From the cell containing the given text, extract its center point as (X, Y) coordinate. 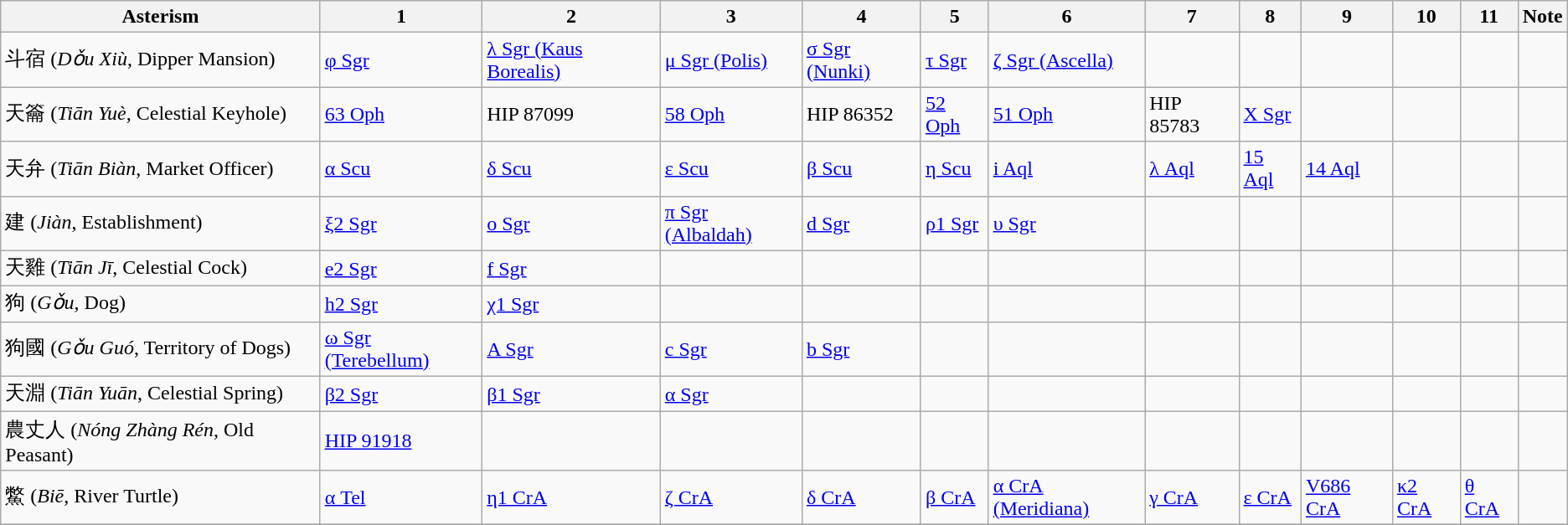
6 (1067, 17)
鱉 (Biē, River Turtle) (161, 497)
14 Aql (1347, 169)
51 Oph (1067, 114)
i Aql (1067, 169)
天弁 (Tiān Biàn, Market Officer) (161, 169)
農丈人 (Nóng Zhàng Rén, Old Peasant) (161, 441)
ξ2 Sgr (401, 223)
θ CrA (1489, 497)
天雞 (Tiān Jī, Celestial Cock) (161, 268)
ε Scu (730, 169)
63 Oph (401, 114)
5 (955, 17)
A Sgr (571, 348)
1 (401, 17)
15 Aql (1270, 169)
2 (571, 17)
d Sgr (861, 223)
χ1 Sgr (571, 305)
α CrA (Meridiana) (1067, 497)
b Sgr (861, 348)
4 (861, 17)
τ Sgr (955, 60)
Note (1543, 17)
f Sgr (571, 268)
7 (1192, 17)
λ Aql (1192, 169)
3 (730, 17)
Asterism (161, 17)
β1 Sgr (571, 394)
π Sgr (Albaldah) (730, 223)
斗宿 (Dǒu Xiù, Dipper Mansion) (161, 60)
φ Sgr (401, 60)
β2 Sgr (401, 394)
9 (1347, 17)
天淵 (Tiān Yuān, Celestial Spring) (161, 394)
σ Sgr (Nunki) (861, 60)
HIP 87099 (571, 114)
58 Oph (730, 114)
e2 Sgr (401, 268)
X Sgr (1270, 114)
η Scu (955, 169)
ε CrA (1270, 497)
HIP 85783 (1192, 114)
α Tel (401, 497)
δ Scu (571, 169)
狗國 (Gǒu Guó, Territory of Dogs) (161, 348)
ρ1 Sgr (955, 223)
8 (1270, 17)
11 (1489, 17)
建 (Jiàn, Establishment) (161, 223)
ο Sgr (571, 223)
δ CrA (861, 497)
HIP 86352 (861, 114)
10 (1426, 17)
η1 CrA (571, 497)
α Sgr (730, 394)
μ Sgr (Polis) (730, 60)
ζ Sgr (Ascella) (1067, 60)
52 Oph (955, 114)
κ2 CrA (1426, 497)
λ Sgr (Kaus Borealis) (571, 60)
c Sgr (730, 348)
V686 CrA (1347, 497)
h2 Sgr (401, 305)
HIP 91918 (401, 441)
ω Sgr (Terebellum) (401, 348)
υ Sgr (1067, 223)
γ CrA (1192, 497)
α Scu (401, 169)
狗 (Gǒu, Dog) (161, 305)
天籥 (Tiān Yuè, Celestial Keyhole) (161, 114)
ζ CrA (730, 497)
β Scu (861, 169)
β CrA (955, 497)
